Output the [X, Y] coordinate of the center of the cell containing the given text.  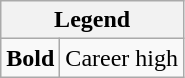
Legend [92, 20]
Bold [30, 58]
Career high [122, 58]
